Locate the cell with the specified text and output its (X, Y) center coordinate. 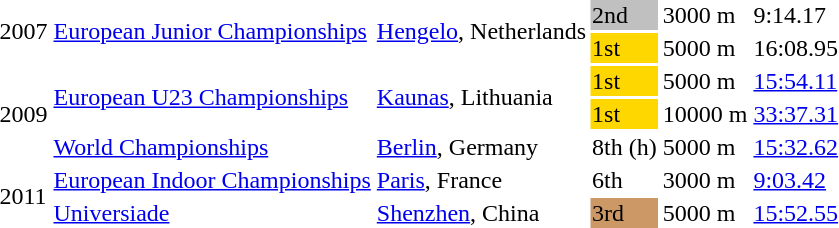
10000 m (705, 114)
Berlin, Germany (481, 147)
Kaunas, Lithuania (481, 98)
8th (h) (625, 147)
European U23 Championships (212, 98)
Hengelo, Netherlands (481, 32)
2nd (625, 15)
World Championships (212, 147)
European Indoor Championships (212, 180)
Universiade (212, 213)
European Junior Championships (212, 32)
3rd (625, 213)
Shenzhen, China (481, 213)
Paris, France (481, 180)
6th (625, 180)
